Output the (x, y) coordinate of the center of the cell containing the given text.  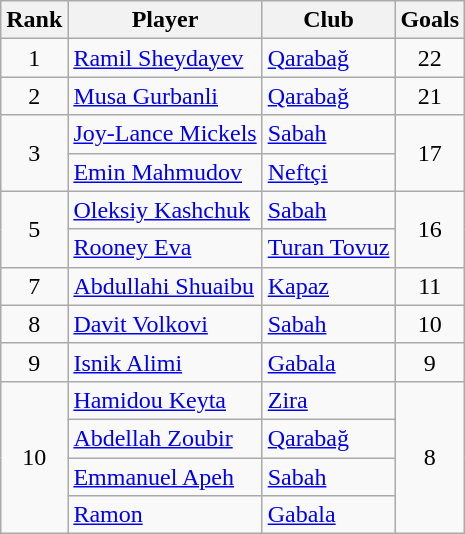
Ramil Sheydayev (165, 58)
Musa Gurbanli (165, 96)
7 (34, 286)
Abdellah Zoubir (165, 438)
Hamidou Keyta (165, 400)
16 (430, 229)
Emin Mahmudov (165, 172)
Oleksiy Kashchuk (165, 210)
Player (165, 20)
Rooney Eva (165, 248)
Goals (430, 20)
Rank (34, 20)
Neftçi (328, 172)
Ramon (165, 515)
5 (34, 229)
1 (34, 58)
Kapaz (328, 286)
Zira (328, 400)
Turan Tovuz (328, 248)
Club (328, 20)
2 (34, 96)
Emmanuel Apeh (165, 477)
Isnik Alimi (165, 362)
17 (430, 153)
Joy-Lance Mickels (165, 134)
21 (430, 96)
Davit Volkovi (165, 324)
22 (430, 58)
Abdullahi Shuaibu (165, 286)
11 (430, 286)
3 (34, 153)
